Return the [x, y] coordinate for the center point of the cell that contains the specified text.  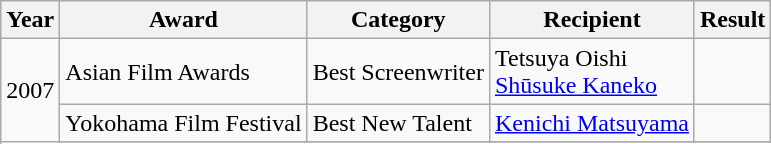
2007 [30, 90]
Best Screenwriter [398, 72]
Category [398, 20]
Award [184, 20]
Recipient [592, 20]
Tetsuya OishiShūsuke Kaneko [592, 72]
Yokohama Film Festival [184, 123]
Asian Film Awards [184, 72]
Best New Talent [398, 123]
Year [30, 20]
Kenichi Matsuyama [592, 123]
Result [732, 20]
